Output the [X, Y] coordinate of the center of the cell containing the given text.  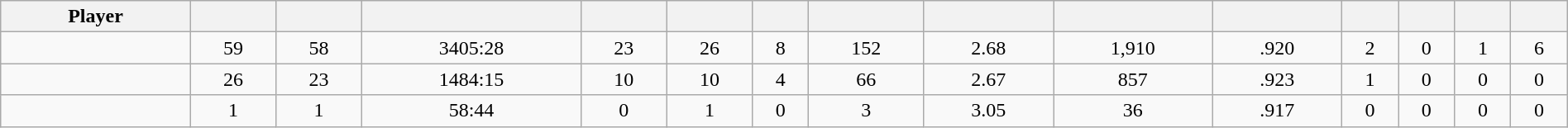
4 [781, 79]
2.68 [989, 48]
.923 [1277, 79]
66 [867, 79]
3 [867, 111]
1,910 [1133, 48]
3.05 [989, 111]
58 [319, 48]
857 [1133, 79]
3405:28 [471, 48]
2 [1370, 48]
36 [1133, 111]
6 [1539, 48]
Player [96, 17]
.920 [1277, 48]
1484:15 [471, 79]
152 [867, 48]
58:44 [471, 111]
59 [233, 48]
.917 [1277, 111]
2.67 [989, 79]
8 [781, 48]
